Provide the [X, Y] coordinate of the cell's center where the given text is located.  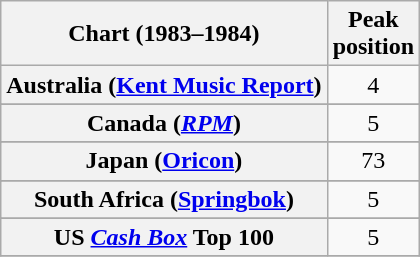
73 [373, 161]
US Cash Box Top 100 [164, 237]
Peakposition [373, 34]
South Africa (Springbok) [164, 199]
4 [373, 85]
Canada (RPM) [164, 123]
Australia (Kent Music Report) [164, 85]
Japan (Oricon) [164, 161]
Chart (1983–1984) [164, 34]
